Determine the (x, y) coordinate at the center of the cell enclosing the given text.  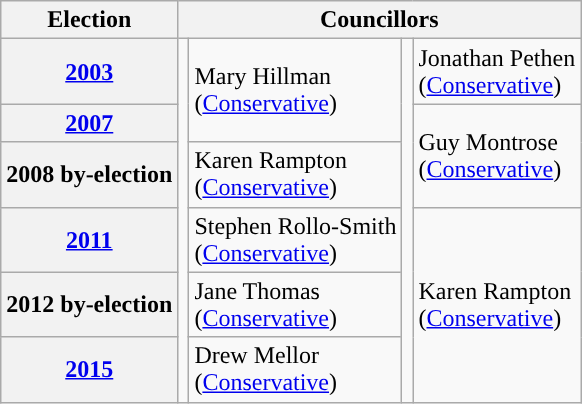
Councillors (380, 20)
Mary Hillman(Conservative) (296, 90)
Guy Montrose(Conservative) (497, 156)
Jonathan Pethen(Conservative) (497, 72)
Drew Mellor(Conservative) (296, 370)
2008 by-election (90, 174)
2007 (90, 123)
2012 by-election (90, 304)
Election (90, 20)
Stephen Rollo-Smith(Conservative) (296, 240)
2003 (90, 72)
2015 (90, 370)
Jane Thomas(Conservative) (296, 304)
2011 (90, 240)
